Pinpoint the cell where the given text exists, returning its [x, y] midpoint coordinate. 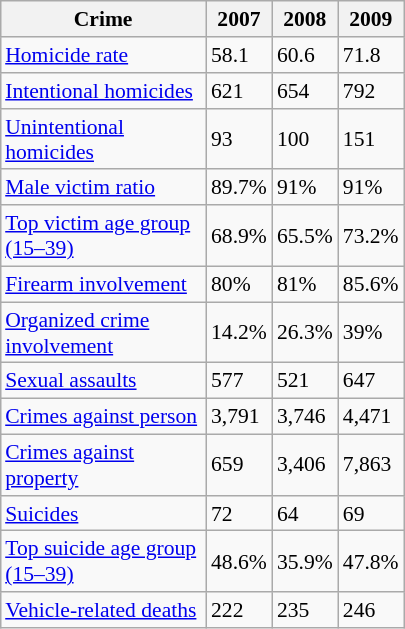
81% [305, 284]
222 [239, 610]
64 [305, 513]
93 [239, 138]
Crimes against person [103, 416]
Vehicle-related deaths [103, 610]
58.1 [239, 55]
Firearm involvement [103, 284]
Male victim ratio [103, 187]
26.3% [305, 332]
2008 [305, 19]
60.6 [305, 55]
Homicide rate [103, 55]
246 [371, 610]
Top victim age group (15–39) [103, 236]
2009 [371, 19]
7,863 [371, 464]
151 [371, 138]
577 [239, 381]
Sexual assaults [103, 381]
Top suicide age group (15–39) [103, 562]
39% [371, 332]
654 [305, 91]
35.9% [305, 562]
47.8% [371, 562]
235 [305, 610]
659 [239, 464]
68.9% [239, 236]
621 [239, 91]
3,791 [239, 416]
14.2% [239, 332]
4,471 [371, 416]
Unintentional homicides [103, 138]
Organized crime involvement [103, 332]
647 [371, 381]
69 [371, 513]
48.6% [239, 562]
3,746 [305, 416]
Crime [103, 19]
65.5% [305, 236]
73.2% [371, 236]
Crimes against property [103, 464]
3,406 [305, 464]
2007 [239, 19]
80% [239, 284]
Suicides [103, 513]
521 [305, 381]
792 [371, 91]
89.7% [239, 187]
100 [305, 138]
85.6% [371, 284]
71.8 [371, 55]
72 [239, 513]
Intentional homicides [103, 91]
